Extract the (X, Y) coordinate from the center of the cell holding the provided text.  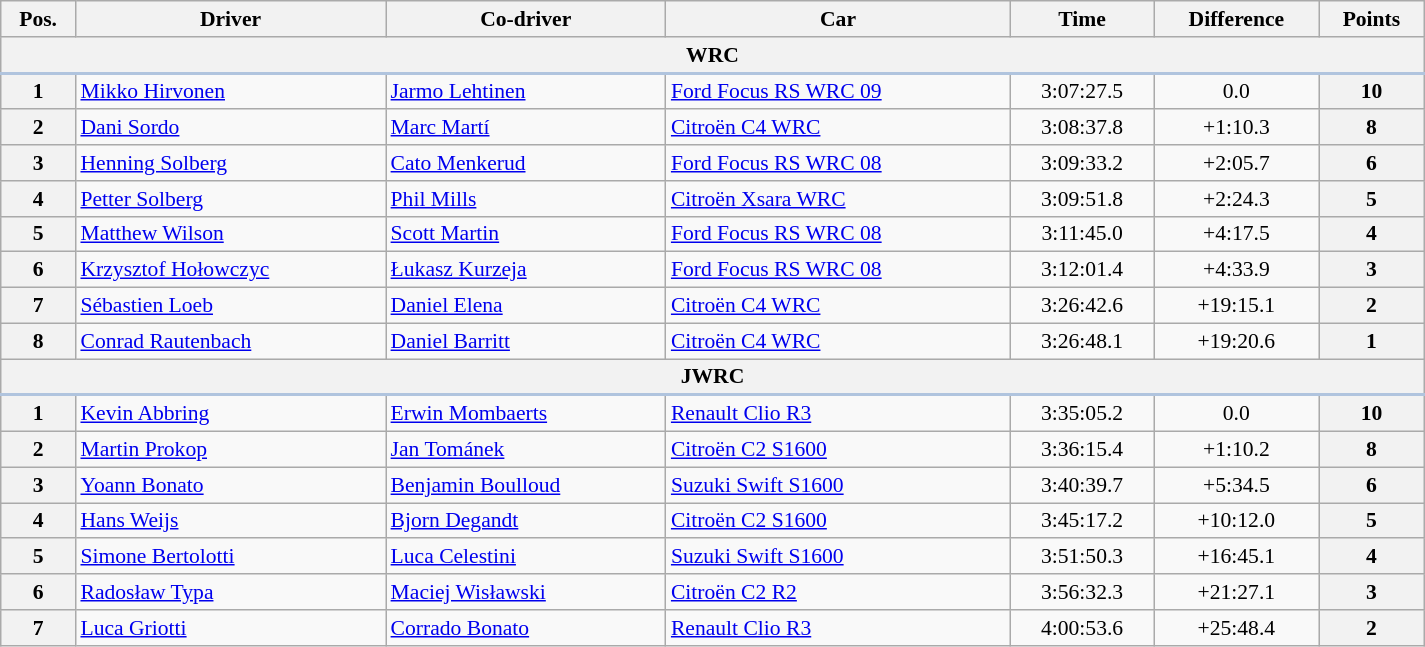
+19:15.1 (1236, 306)
3:45:17.2 (1082, 521)
Matthew Wilson (230, 234)
Co-driver (526, 19)
+2:05.7 (1236, 163)
Citroën C2 R2 (838, 592)
3:26:42.6 (1082, 306)
Pos. (38, 19)
3:40:39.7 (1082, 485)
Radosław Typa (230, 592)
Łukasz Kurzeja (526, 270)
3:56:32.3 (1082, 592)
4:00:53.6 (1082, 628)
+4:17.5 (1236, 234)
3:51:50.3 (1082, 557)
Maciej Wisławski (526, 592)
Phil Mills (526, 199)
Conrad Rautenbach (230, 341)
Points (1372, 19)
Yoann Bonato (230, 485)
Daniel Barritt (526, 341)
3:35:05.2 (1082, 413)
WRC (713, 55)
3:36:15.4 (1082, 450)
+2:24.3 (1236, 199)
Petter Solberg (230, 199)
Kevin Abbring (230, 413)
+19:20.6 (1236, 341)
Marc Martí (526, 128)
Henning Solberg (230, 163)
Erwin Mombaerts (526, 413)
3:26:48.1 (1082, 341)
Scott Martin (526, 234)
Jan Tománek (526, 450)
Citroën Xsara WRC (838, 199)
Corrado Bonato (526, 628)
+5:34.5 (1236, 485)
3:09:33.2 (1082, 163)
3:12:01.4 (1082, 270)
Time (1082, 19)
3:11:45.0 (1082, 234)
Simone Bertolotti (230, 557)
Daniel Elena (526, 306)
Luca Griotti (230, 628)
Cato Menkerud (526, 163)
Krzysztof Hołowczyc (230, 270)
Hans Weijs (230, 521)
Sébastien Loeb (230, 306)
Benjamin Boulloud (526, 485)
Jarmo Lehtinen (526, 91)
Car (838, 19)
+1:10.2 (1236, 450)
3:07:27.5 (1082, 91)
3:08:37.8 (1082, 128)
Difference (1236, 19)
Mikko Hirvonen (230, 91)
+25:48.4 (1236, 628)
Bjorn Degandt (526, 521)
Driver (230, 19)
Ford Focus RS WRC 09 (838, 91)
+10:12.0 (1236, 521)
+1:10.3 (1236, 128)
+16:45.1 (1236, 557)
Dani Sordo (230, 128)
3:09:51.8 (1082, 199)
+4:33.9 (1236, 270)
Martin Prokop (230, 450)
JWRC (713, 377)
+21:27.1 (1236, 592)
Luca Celestini (526, 557)
